Capture the cell that displays the provided text and extract its (X, Y) central coordinate. 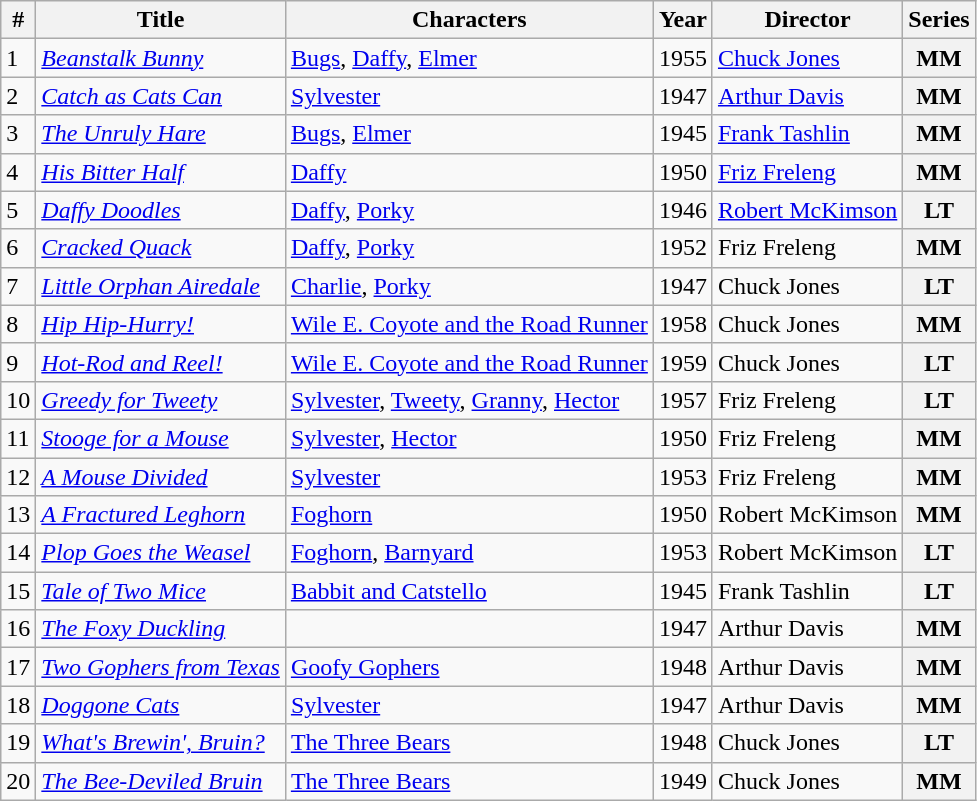
Sylvester, Hector (469, 438)
1957 (682, 400)
Little Orphan Airedale (161, 286)
Series (939, 20)
Charlie, Porky (469, 286)
Daffy (469, 172)
Bugs, Daffy, Elmer (469, 58)
1959 (682, 362)
19 (18, 743)
14 (18, 553)
1955 (682, 58)
Hip Hip-Hurry! (161, 324)
His Bitter Half (161, 172)
7 (18, 286)
Greedy for Tweety (161, 400)
10 (18, 400)
Daffy Doodles (161, 210)
2 (18, 96)
15 (18, 591)
1949 (682, 781)
12 (18, 477)
3 (18, 134)
Year (682, 20)
Hot-Rod and Reel! (161, 362)
1946 (682, 210)
8 (18, 324)
A Fractured Leghorn (161, 515)
Cracked Quack (161, 248)
1 (18, 58)
18 (18, 705)
1958 (682, 324)
1952 (682, 248)
Director (807, 20)
Beanstalk Bunny (161, 58)
The Unruly Hare (161, 134)
16 (18, 629)
The Bee-Deviled Bruin (161, 781)
Plop Goes the Weasel (161, 553)
9 (18, 362)
11 (18, 438)
Two Gophers from Texas (161, 667)
A Mouse Divided (161, 477)
Foghorn (469, 515)
5 (18, 210)
Babbit and Catstello (469, 591)
Sylvester, Tweety, Granny, Hector (469, 400)
Title (161, 20)
Tale of Two Mice (161, 591)
6 (18, 248)
# (18, 20)
Catch as Cats Can (161, 96)
Doggone Cats (161, 705)
Foghorn, Barnyard (469, 553)
Goofy Gophers (469, 667)
13 (18, 515)
The Foxy Duckling (161, 629)
Characters (469, 20)
17 (18, 667)
4 (18, 172)
What's Brewin', Bruin? (161, 743)
Stooge for a Mouse (161, 438)
20 (18, 781)
Bugs, Elmer (469, 134)
